Return [x, y] of the center of cell containing provided text 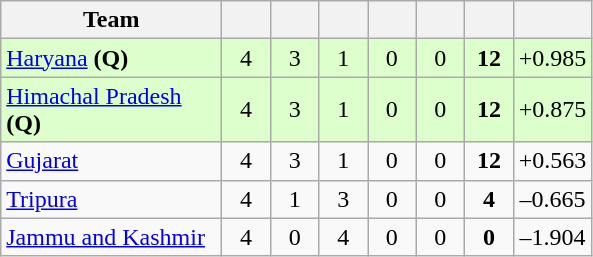
–0.665 [552, 199]
Gujarat [112, 161]
Jammu and Kashmir [112, 237]
–1.904 [552, 237]
+0.563 [552, 161]
+0.875 [552, 110]
Himachal Pradesh (Q) [112, 110]
+0.985 [552, 58]
Tripura [112, 199]
Haryana (Q) [112, 58]
Team [112, 20]
